Find where the given text appears and provide that cell's center as [X, Y] coordinate. 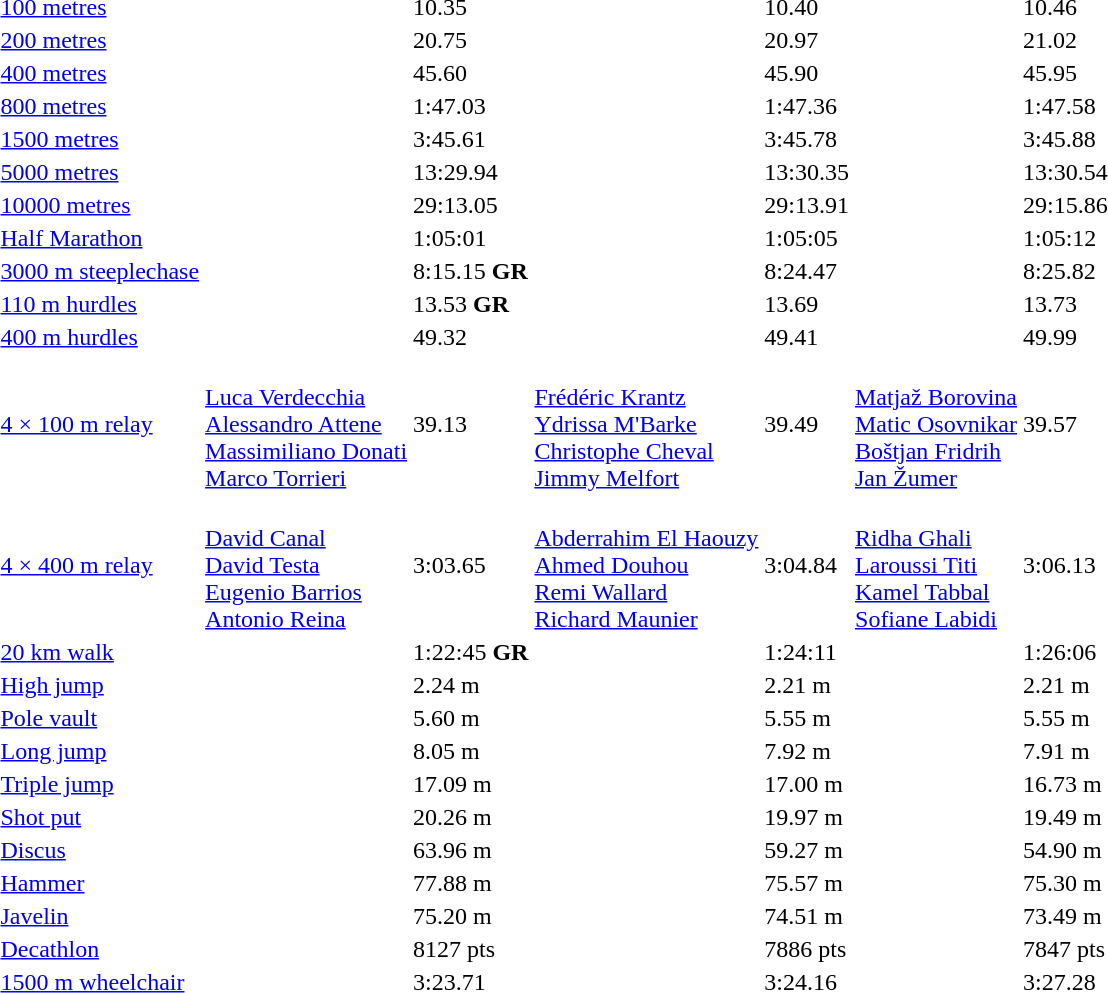
Abderrahim El HaouzyAhmed DouhouRemi WallardRichard Maunier [646, 565]
45.60 [471, 73]
75.20 m [471, 916]
David CanalDavid TestaEugenio BarriosAntonio Reina [306, 565]
1:47.36 [807, 106]
3:45.61 [471, 139]
7.92 m [807, 751]
13:30.35 [807, 172]
49.32 [471, 337]
75.57 m [807, 883]
77.88 m [471, 883]
3:03.65 [471, 565]
8.05 m [471, 751]
13:29.94 [471, 172]
19.97 m [807, 817]
20.26 m [471, 817]
8:24.47 [807, 271]
1:47.03 [471, 106]
Luca VerdecchiaAlessandro AtteneMassimiliano DonatiMarco Torrieri [306, 424]
63.96 m [471, 850]
1:24:11 [807, 652]
39.49 [807, 424]
7886 pts [807, 949]
13.69 [807, 304]
13.53 GR [471, 304]
Ridha GhaliLaroussi TitiKamel TabbalSofiane Labidi [936, 565]
39.13 [471, 424]
1:05:01 [471, 238]
3:04.84 [807, 565]
20.75 [471, 40]
Frédéric KrantzYdrissa M'BarkeChristophe ChevalJimmy Melfort [646, 424]
5.60 m [471, 718]
17.00 m [807, 784]
8127 pts [471, 949]
Matjaž BorovinaMatic OsovnikarBoštjan FridrihJan Žumer [936, 424]
59.27 m [807, 850]
1:05:05 [807, 238]
17.09 m [471, 784]
8:15.15 GR [471, 271]
45.90 [807, 73]
3:45.78 [807, 139]
2.24 m [471, 685]
5.55 m [807, 718]
29:13.05 [471, 205]
1:22:45 GR [471, 652]
29:13.91 [807, 205]
20.97 [807, 40]
49.41 [807, 337]
74.51 m [807, 916]
2.21 m [807, 685]
